Locate the cell with the specified text and output its (X, Y) center coordinate. 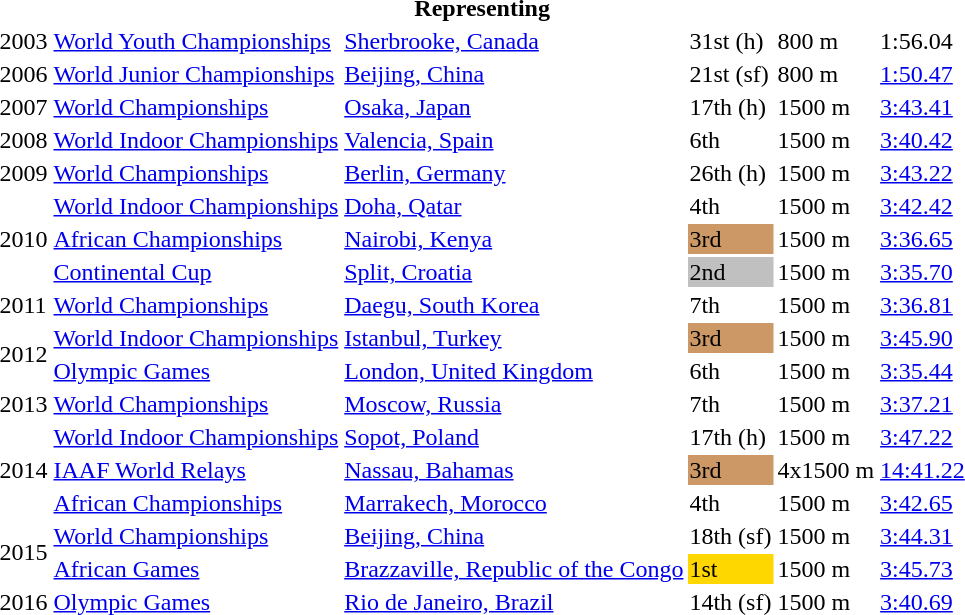
31st (h) (730, 41)
IAAF World Relays (196, 470)
Istanbul, Turkey (514, 338)
2nd (730, 272)
World Youth Championships (196, 41)
1st (730, 569)
World Junior Championships (196, 74)
Daegu, South Korea (514, 305)
4x1500 m (826, 470)
Sopot, Poland (514, 437)
Doha, Qatar (514, 206)
London, United Kingdom (514, 371)
Valencia, Spain (514, 140)
Sherbrooke, Canada (514, 41)
Osaka, Japan (514, 107)
Marrakech, Morocco (514, 503)
Nassau, Bahamas (514, 470)
African Games (196, 569)
Olympic Games (196, 371)
Continental Cup (196, 272)
Berlin, Germany (514, 173)
Split, Croatia (514, 272)
Nairobi, Kenya (514, 239)
Moscow, Russia (514, 404)
18th (sf) (730, 536)
21st (sf) (730, 74)
Brazzaville, Republic of the Congo (514, 569)
26th (h) (730, 173)
